Return [X, Y] of the center of cell containing provided text 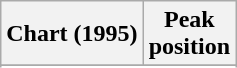
Peakposition [189, 34]
Chart (1995) [72, 34]
